For the text-containing cell, return its midpoint in [X, Y] coordinate format. 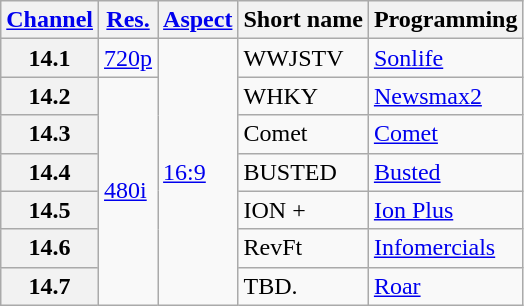
14.6 [50, 248]
14.2 [50, 96]
Sonlife [446, 58]
WHKY [303, 96]
Ion Plus [446, 210]
480i [128, 191]
720p [128, 58]
ION + [303, 210]
Res. [128, 20]
BUSTED [303, 172]
16:9 [198, 172]
Channel [50, 20]
Aspect [198, 20]
Roar [446, 286]
14.1 [50, 58]
Busted [446, 172]
Newsmax2 [446, 96]
14.5 [50, 210]
Infomercials [446, 248]
RevFt [303, 248]
14.7 [50, 286]
14.3 [50, 134]
WWJSTV [303, 58]
Programming [446, 20]
TBD. [303, 286]
14.4 [50, 172]
Short name [303, 20]
